Determine the (X, Y) coordinate at the center of the cell enclosing the given text.  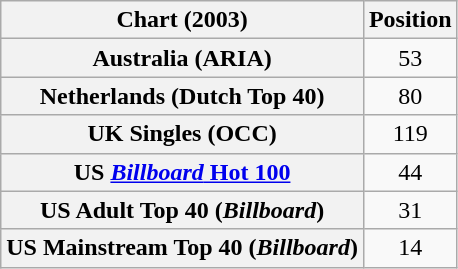
44 (410, 172)
US Mainstream Top 40 (Billboard) (182, 248)
Chart (2003) (182, 20)
31 (410, 210)
53 (410, 58)
Netherlands (Dutch Top 40) (182, 96)
Position (410, 20)
119 (410, 134)
UK Singles (OCC) (182, 134)
US Adult Top 40 (Billboard) (182, 210)
US Billboard Hot 100 (182, 172)
Australia (ARIA) (182, 58)
14 (410, 248)
80 (410, 96)
